Locate the cell with the specified text and output its (X, Y) center coordinate. 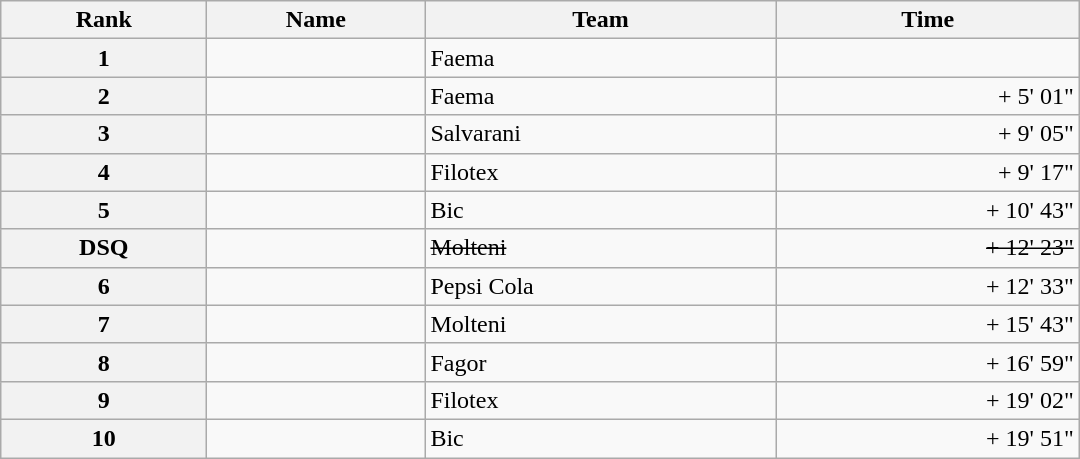
+ 9' 17" (928, 172)
8 (104, 362)
Name (316, 20)
Rank (104, 20)
1 (104, 58)
Pepsi Cola (600, 286)
5 (104, 210)
6 (104, 286)
4 (104, 172)
+ 16' 59" (928, 362)
+ 19' 02" (928, 400)
+ 15' 43" (928, 324)
+ 19' 51" (928, 438)
DSQ (104, 248)
Team (600, 20)
Salvarani (600, 134)
10 (104, 438)
2 (104, 96)
+ 5' 01" (928, 96)
9 (104, 400)
+ 12' 23" (928, 248)
+ 9' 05" (928, 134)
+ 12' 33" (928, 286)
Time (928, 20)
Fagor (600, 362)
3 (104, 134)
+ 10' 43" (928, 210)
7 (104, 324)
